Locate the cell with the specified text and output its (x, y) center coordinate. 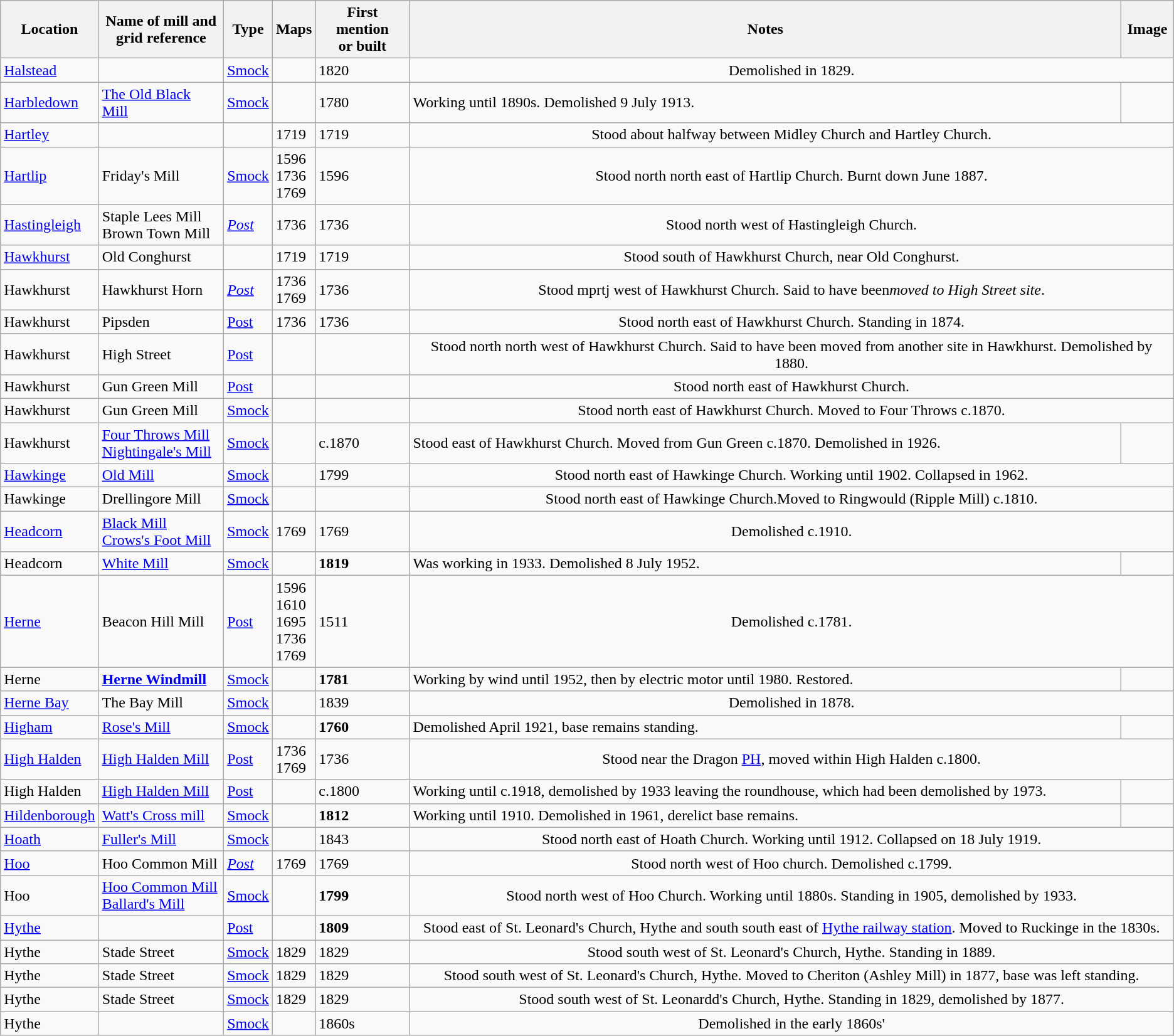
The Bay Mill (161, 703)
159617361769 (293, 176)
Demolished c.1781. (791, 621)
Type (248, 29)
Stood north east of Hoath Church. Working until 1912. Collapsed on 18 July 1919. (791, 839)
1820 (362, 70)
1511 (362, 621)
Hoo Common Mill (161, 863)
Stood north east of Hawkinge Church.Moved to Ringwould (Ripple Mill) c.1810. (791, 499)
Demolished April 1921, base remains standing. (765, 727)
Hartlip (50, 176)
Name of mill andgrid reference (161, 29)
Stood east of St. Leonard's Church, Hythe and south south east of Hythe railway station. Moved to Ruckinge in the 1830s. (791, 928)
Stood north east of Hawkhurst Church. Standing in 1874. (791, 322)
1781 (362, 679)
Stood near the Dragon PH, moved within High Halden c.1800. (791, 759)
Stood east of Hawkhurst Church. Moved from Gun Green c.1870. Demolished in 1926. (765, 443)
Stood north west of Hoo church. Demolished c.1799. (791, 863)
Stood north west of Hoo Church. Working until 1880s. Standing in 1905, demolished by 1933. (791, 896)
Stood south west of St. Leonardd's Church, Hythe. Standing in 1829, demolished by 1877. (791, 1000)
Working by wind until 1952, then by electric motor until 1980. Restored. (765, 679)
Hoo Common MillBallard's Mill (161, 896)
1819 (362, 564)
1596 (362, 176)
Herne Windmill (161, 679)
Stood about halfway between Midley Church and Hartley Church. (791, 135)
Stood north north east of Hartlip Church. Burnt down June 1887. (791, 176)
Old Mill (161, 475)
Hoath (50, 839)
Old Conghurst (161, 257)
Notes (765, 29)
The Old Black Mill (161, 103)
Black MillCrows's Foot Mill (161, 532)
Working until c.1918, demolished by 1933 leaving the roundhouse, which had been demolished by 1973. (765, 791)
Stood south west of St. Leonard's Church, Hythe. Standing in 1889. (791, 951)
Staple Lees MillBrown Town Mill (161, 225)
Demolished in 1829. (791, 70)
Demolished in 1878. (791, 703)
c.1800 (362, 791)
Hawkhurst Horn (161, 290)
Was working in 1933. Demolished 8 July 1952. (765, 564)
1760 (362, 727)
Pipsden (161, 322)
Drellingore Mill (161, 499)
1860s (362, 1023)
Beacon Hill Mill (161, 621)
1780 (362, 103)
Watt's Cross mill (161, 815)
Stood mprtj west of Hawkhurst Church. Said to have beenmoved to High Street site. (791, 290)
1812 (362, 815)
Stood north east of Hawkinge Church. Working until 1902. Collapsed in 1962. (791, 475)
Image (1148, 29)
Stood north west of Hastingleigh Church. (791, 225)
Demolished c.1910. (791, 532)
15961610169517361769 (293, 621)
Stood south west of St. Leonard's Church, Hythe. Moved to Cheriton (Ashley Mill) in 1877, base was left standing. (791, 976)
Halstead (50, 70)
Maps (293, 29)
Friday's Mill (161, 176)
Stood north east of Hawkhurst Church. (791, 386)
Hartley (50, 135)
Stood north east of Hawkhurst Church. Moved to Four Throws c.1870. (791, 410)
White Mill (161, 564)
Hildenborough (50, 815)
Hastingleigh (50, 225)
Higham (50, 727)
Herne Bay (50, 703)
1839 (362, 703)
Fuller's Mill (161, 839)
1843 (362, 839)
c.1870 (362, 443)
Demolished in the early 1860s' (791, 1023)
High Street (161, 354)
Stood south of Hawkhurst Church, near Old Conghurst. (791, 257)
First mentionor built (362, 29)
Stood north north west of Hawkhurst Church. Said to have been moved from another site in Hawkhurst. Demolished by 1880. (791, 354)
Four Throws MillNightingale's Mill (161, 443)
1809 (362, 928)
Working until 1890s. Demolished 9 July 1913. (765, 103)
Working until 1910. Demolished in 1961, derelict base remains. (765, 815)
Harbledown (50, 103)
Location (50, 29)
Rose's Mill (161, 727)
